For the text-containing cell, return its midpoint in [x, y] coordinate format. 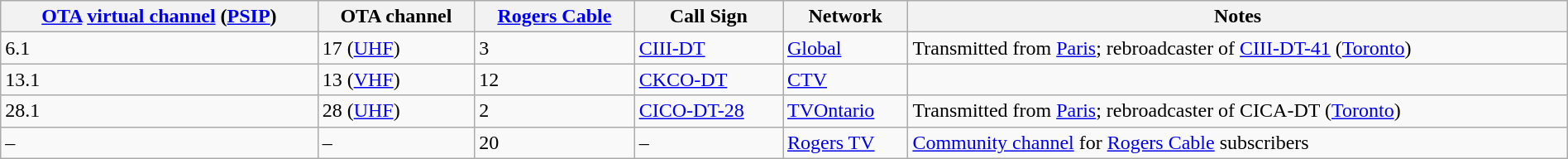
12 [554, 79]
Transmitted from Paris; rebroadcaster of CICA-DT (Toronto) [1237, 111]
Community channel for Rogers Cable subscribers [1237, 142]
13 (VHF) [396, 79]
CICO-DT-28 [708, 111]
6.1 [159, 48]
TVOntario [845, 111]
CIII-DT [708, 48]
17 (UHF) [396, 48]
13.1 [159, 79]
Transmitted from Paris; rebroadcaster of CIII-DT-41 (Toronto) [1237, 48]
20 [554, 142]
3 [554, 48]
Network [845, 17]
Notes [1237, 17]
Global [845, 48]
CKCO-DT [708, 79]
2 [554, 111]
Rogers Cable [554, 17]
28.1 [159, 111]
OTA channel [396, 17]
CTV [845, 79]
OTA virtual channel (PSIP) [159, 17]
Rogers TV [845, 142]
Call Sign [708, 17]
28 (UHF) [396, 111]
